Find where the given text appears and provide that cell's center as [X, Y] coordinate. 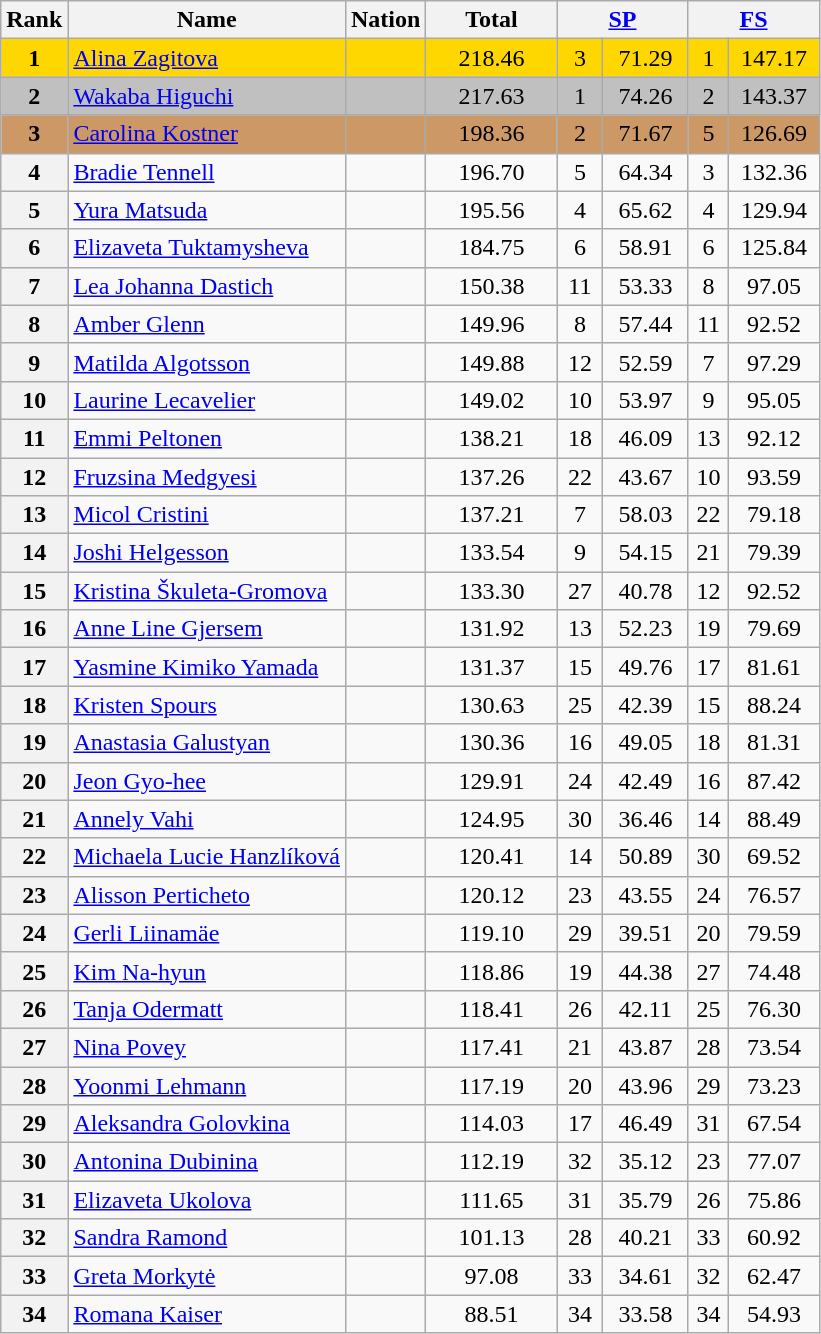
120.41 [492, 857]
118.86 [492, 971]
44.38 [646, 971]
62.47 [774, 1276]
79.39 [774, 553]
120.12 [492, 895]
Matilda Algotsson [207, 362]
87.42 [774, 781]
Wakaba Higuchi [207, 96]
Greta Morkytė [207, 1276]
149.88 [492, 362]
130.36 [492, 743]
Rank [34, 20]
Elizaveta Ukolova [207, 1200]
143.37 [774, 96]
97.08 [492, 1276]
81.61 [774, 667]
50.89 [646, 857]
Anne Line Gjersem [207, 629]
39.51 [646, 933]
137.21 [492, 515]
147.17 [774, 58]
132.36 [774, 172]
Yasmine Kimiko Yamada [207, 667]
88.51 [492, 1314]
118.41 [492, 1009]
73.23 [774, 1085]
46.09 [646, 438]
Nation [385, 20]
60.92 [774, 1238]
88.49 [774, 819]
35.79 [646, 1200]
Kim Na-hyun [207, 971]
217.63 [492, 96]
125.84 [774, 248]
75.86 [774, 1200]
111.65 [492, 1200]
Kristina Škuleta-Gromova [207, 591]
77.07 [774, 1162]
73.54 [774, 1047]
93.59 [774, 477]
117.19 [492, 1085]
57.44 [646, 324]
Emmi Peltonen [207, 438]
42.49 [646, 781]
71.67 [646, 134]
33.58 [646, 1314]
150.38 [492, 286]
112.19 [492, 1162]
49.05 [646, 743]
SP [622, 20]
198.36 [492, 134]
138.21 [492, 438]
Joshi Helgesson [207, 553]
Alisson Perticheto [207, 895]
81.31 [774, 743]
97.05 [774, 286]
Antonina Dubinina [207, 1162]
53.97 [646, 400]
124.95 [492, 819]
Romana Kaiser [207, 1314]
FS [754, 20]
Tanja Odermatt [207, 1009]
129.94 [774, 210]
92.12 [774, 438]
Gerli Liinamäe [207, 933]
Total [492, 20]
69.52 [774, 857]
119.10 [492, 933]
Annely Vahi [207, 819]
195.56 [492, 210]
Bradie Tennell [207, 172]
137.26 [492, 477]
Fruzsina Medgyesi [207, 477]
40.78 [646, 591]
34.61 [646, 1276]
184.75 [492, 248]
88.24 [774, 705]
114.03 [492, 1124]
131.92 [492, 629]
97.29 [774, 362]
129.91 [492, 781]
58.03 [646, 515]
43.67 [646, 477]
43.87 [646, 1047]
95.05 [774, 400]
Micol Cristini [207, 515]
43.96 [646, 1085]
131.37 [492, 667]
133.54 [492, 553]
133.30 [492, 591]
52.59 [646, 362]
218.46 [492, 58]
Anastasia Galustyan [207, 743]
64.34 [646, 172]
Amber Glenn [207, 324]
Alina Zagitova [207, 58]
49.76 [646, 667]
Carolina Kostner [207, 134]
196.70 [492, 172]
35.12 [646, 1162]
74.48 [774, 971]
Kristen Spours [207, 705]
Lea Johanna Dastich [207, 286]
101.13 [492, 1238]
76.57 [774, 895]
117.41 [492, 1047]
42.11 [646, 1009]
Name [207, 20]
36.46 [646, 819]
Michaela Lucie Hanzlíková [207, 857]
58.91 [646, 248]
52.23 [646, 629]
149.02 [492, 400]
54.15 [646, 553]
74.26 [646, 96]
71.29 [646, 58]
Laurine Lecavelier [207, 400]
Yura Matsuda [207, 210]
Jeon Gyo-hee [207, 781]
46.49 [646, 1124]
42.39 [646, 705]
126.69 [774, 134]
67.54 [774, 1124]
76.30 [774, 1009]
43.55 [646, 895]
65.62 [646, 210]
Aleksandra Golovkina [207, 1124]
Elizaveta Tuktamysheva [207, 248]
130.63 [492, 705]
40.21 [646, 1238]
79.69 [774, 629]
54.93 [774, 1314]
79.18 [774, 515]
79.59 [774, 933]
Nina Povey [207, 1047]
Sandra Ramond [207, 1238]
53.33 [646, 286]
149.96 [492, 324]
Yoonmi Lehmann [207, 1085]
